Provide the [x, y] coordinate of the cell's center where the given text is located.  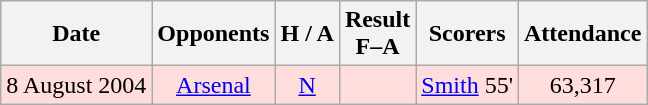
63,317 [583, 85]
N [307, 85]
Scorers [468, 34]
ResultF–A [377, 34]
Smith 55' [468, 85]
Date [76, 34]
Attendance [583, 34]
H / A [307, 34]
Opponents [214, 34]
Arsenal [214, 85]
8 August 2004 [76, 85]
